Detect which cell encompasses the target text, then output its [X, Y] center coordinate. 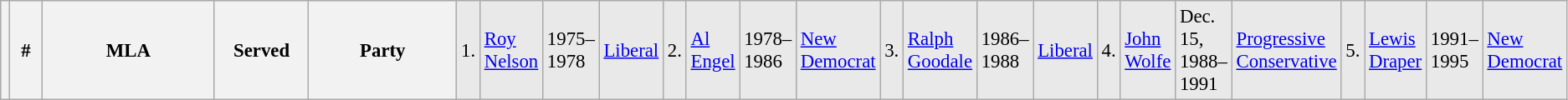
1. [469, 50]
Ralph Goodale [940, 50]
4. [1109, 50]
John Wolfe [1148, 50]
1991–1995 [1455, 50]
MLA [128, 50]
# [25, 50]
Roy Nelson [510, 50]
Progressive Conservative [1287, 50]
Party [383, 50]
5. [1353, 50]
Al Engel [713, 50]
Lewis Draper [1396, 50]
1986–1988 [1005, 50]
2. [674, 50]
Dec. 15, 1988–1991 [1204, 50]
3. [892, 50]
Served [261, 50]
1978– 1986 [768, 50]
1975–1978 [571, 50]
